Extract the [x, y] coordinate from the center of the cell holding the provided text.  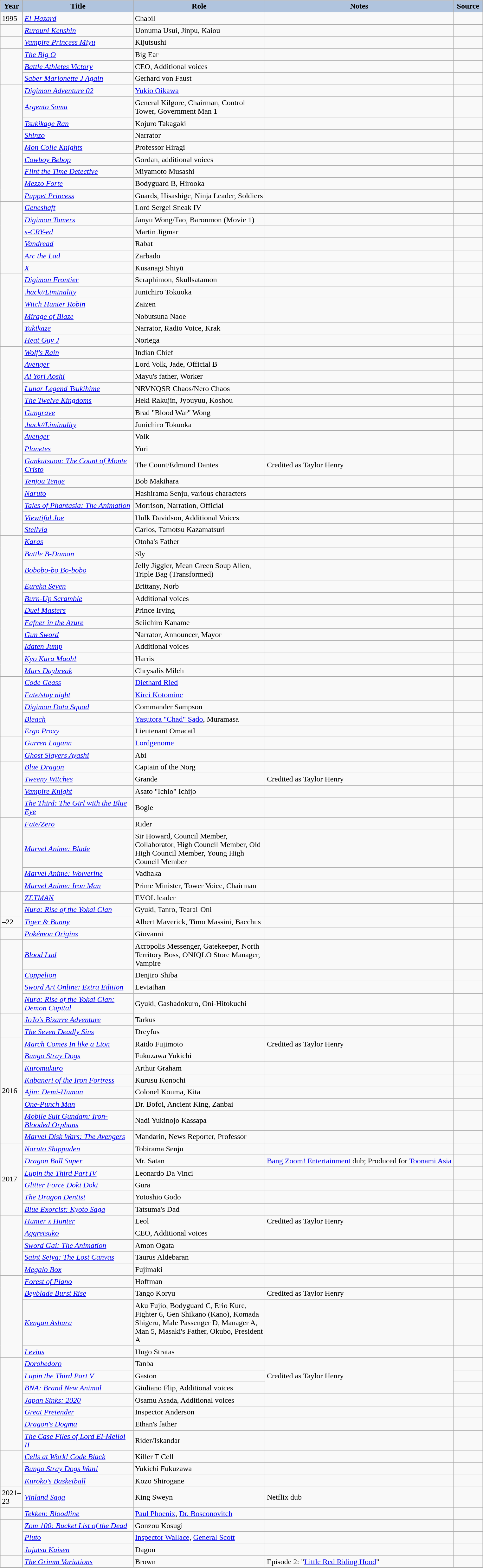
Mirage of Blaze [78, 316]
The Count/Edmund Dantes [199, 465]
Inspector Wallace, General Scott [199, 1538]
Year [11, 6]
Digimon Adventure 02 [78, 91]
El-Hazard [78, 18]
Yukikaze [78, 328]
Forest of Piano [78, 1281]
Pokémon Origins [78, 934]
Brad "Blood War" Wong [199, 413]
Mr. Satan [199, 1161]
Code Geass [78, 683]
Leonardo Da Vinci [199, 1173]
Yuri [199, 449]
Vampire Princess Miyu [78, 42]
Acropolis Messenger, Gatekeeper, North Territory Boss, ONIQLO Store Manager, Vampire [199, 954]
Dr. Bofoi, Ancient King, Zanbai [199, 1104]
Yotoshio Godo [199, 1197]
Tenjou Tenge [78, 481]
Morrison, Narration, Official [199, 505]
Bodyguard B, Hirooka [199, 184]
Big Ear [199, 54]
Glitter Force Doki Doki [78, 1185]
Vandread [78, 244]
Amon Ogata [199, 1245]
Witch Hunter Robin [78, 304]
Dagon [199, 1550]
Naruto Shippuden [78, 1149]
Gonzou Kosugi [199, 1526]
The Third: The Girl with the Blue Eye [78, 807]
Hoffman [199, 1281]
Kuroko's Basketball [78, 1481]
Planetes [78, 449]
Great Pretender [78, 1412]
Bleach [78, 719]
Japan Sinks: 2020 [78, 1400]
Bob Makihara [199, 481]
Hugo Stratas [199, 1352]
Hulk Davidson, Additional Voices [199, 517]
Vinland Saga [78, 1497]
1995 [11, 18]
Shinzo [78, 135]
Digimon Data Squad [78, 707]
Rider [199, 824]
Chabil [199, 18]
The Dragon Dentist [78, 1197]
Mars Daybreak [78, 671]
Ghost Slayers Ayashi [78, 755]
Argento Soma [78, 107]
Blue Dragon [78, 767]
JoJo's Bizarre Adventure [78, 1020]
The Case Files of Lord El-Melloi II [78, 1440]
Ai Yori Aoshi [78, 376]
s-CRY-ed [78, 232]
Source [468, 6]
Pluto [78, 1538]
March Comes In like a Lion [78, 1044]
Grande [199, 779]
Giuliano Flip, Additional voices [199, 1388]
Kusanagi Shiyū [199, 268]
Eureka Seven [78, 586]
Wolf's Rain [78, 352]
Bungo Stray Dogs Wan! [78, 1469]
Blood Lad [78, 954]
Gyuki, Gashadokuro, Oni-Hitokuchi [199, 1003]
Seraphimon, Skullsatamon [199, 280]
Vadhaka [199, 874]
Tweeny Witches [78, 779]
Taurus Aldebaran [199, 1257]
Saint Seiya: The Lost Canvas [78, 1257]
Leol [199, 1221]
Lupin the Third Part IV [78, 1173]
Nobutsuna Naoe [199, 316]
Viewtiful Joe [78, 517]
Jujutsu Kaisen [78, 1550]
Zaizen [199, 304]
Paul Phoenix, Dr. Bosconovitch [199, 1514]
Narrator, Announcer, Mayor [199, 635]
Battle B-Daman [78, 554]
Brittany, Norb [199, 586]
Gurren Lagann [78, 743]
The Grimm Variations [78, 1562]
Colonel Kouma, Kita [199, 1092]
Otoha's Father [199, 541]
2021–23 [11, 1497]
2017 [11, 1179]
Rider/Iskandar [199, 1440]
Bungo Stray Dogs [78, 1056]
Kabaneri of the Iron Fortress [78, 1080]
Tango Koryu [199, 1293]
Miyamoto Musashi [199, 172]
Hashirama Senju, various characters [199, 493]
NRVNQSR Chaos/Nero Chaos [199, 389]
Marvel Disk Wars: The Avengers [78, 1137]
Chrysalis Milch [199, 671]
Karas [78, 541]
Mon Colle Knights [78, 147]
Marvel Anime: Iron Man [78, 886]
Kuromukuro [78, 1068]
Noriega [199, 340]
Episode 2: "Little Red Riding Hood" [359, 1562]
Fujimaki [199, 1269]
Rurouni Kenshin [78, 30]
Albert Maverick, Timo Massini, Bacchus [199, 922]
Idaten Jump [78, 647]
Role [199, 6]
Gura [199, 1185]
Marvel Anime: Wolverine [78, 874]
Volk [199, 437]
Leviathan [199, 987]
Bogie [199, 807]
Saber Marionette J Again [78, 79]
Bobobo-bo Bo-bobo [78, 570]
Dragon's Dogma [78, 1424]
Inspector Anderson [199, 1412]
EVOL leader [199, 898]
Rabat [199, 244]
Osamu Asada, Additional voices [199, 1400]
Netflix dub [359, 1497]
Lieutenant Omacatl [199, 731]
Uonuma Usui, Jinpu, Kaiou [199, 30]
Mayu's father, Worker [199, 376]
Stellvia [78, 529]
Captain of the Norg [199, 767]
2016 [11, 1091]
The Big O [78, 54]
Tarkus [199, 1020]
Kengan Ashura [78, 1323]
Yasutora "Chad" Sado, Muramasa [199, 719]
Commander Sampson [199, 707]
Tobirama Senju [199, 1149]
Yukichi Fukuzawa [199, 1469]
Fate/stay night [78, 695]
ZETMAN [78, 898]
Raido Fujimoto [199, 1044]
Zom 100: Bucket List of the Dead [78, 1526]
Aggretsuko [78, 1233]
Professor Hiragi [199, 147]
Mandarin, News Reporter, Professor [199, 1137]
The Seven Deadly Sins [78, 1032]
Arthur Graham [199, 1068]
Tatsuma's Dad [199, 1209]
Vampire Knight [78, 791]
General Kilgore, Chairman, Control Tower, Government Man 1 [199, 107]
Lunar Legend Tsukihime [78, 389]
Dorohedoro [78, 1364]
Denjiro Shiba [199, 975]
Battle Athletes Victory [78, 66]
–22 [11, 922]
Indian Chief [199, 352]
Kurusu Konochi [199, 1080]
Yukio Oikawa [199, 91]
Gun Sword [78, 635]
Zarbado [199, 256]
Tanba [199, 1364]
Gaston [199, 1376]
Megalo Box [78, 1269]
Tales of Phantasia: The Animation [78, 505]
Digimon Frontier [78, 280]
Cowboy Bebop [78, 159]
Giovanni [199, 934]
Mobile Suit Gundam: Iron-Blooded Orphans [78, 1120]
Arc the Lad [78, 256]
Coppelion [78, 975]
One-Punch Man [78, 1104]
Harris [199, 659]
Digimon Tamers [78, 220]
Killer T Cell [199, 1457]
Geneshaft [78, 208]
Cells at Work! Code Black [78, 1457]
Kozo Shirogane [199, 1481]
Ethan's father [199, 1424]
Sly [199, 554]
X [78, 268]
Dreyfus [199, 1032]
Notes [359, 6]
Heki Rakujin, Jyouyuu, Koshou [199, 401]
Fate/Zero [78, 824]
Jelly Jiggler, Mean Green Soup Alien, Triple Bag (Transformed) [199, 570]
Guards, Hisashige, Ninja Leader, Soldiers [199, 196]
Kirei Kotomine [199, 695]
Kyo Kara Maoh! [78, 659]
Gordan, additional voices [199, 159]
Flint the Time Detective [78, 172]
Abi [199, 755]
Tsukikage Ran [78, 123]
Mezzo Forte [78, 184]
Dragon Ball Super [78, 1161]
Gankutsuou: The Count of Monte Cristo [78, 465]
Sir Howard, Council Member, Collaborator, High Council Member, Old High Council Member, Young High Council Member [199, 849]
Prince Irving [199, 610]
Nura: Rise of the Yokai Clan [78, 910]
Seiichiro Kaname [199, 623]
Nadi Yukinojo Kassapa [199, 1120]
Carlos, Tamotsu Kazamatsuri [199, 529]
Martin Jigmar [199, 232]
Heat Guy J [78, 340]
Diethard Ried [199, 683]
Naruto [78, 493]
Narrator [199, 135]
Fukuzawa Yukichi [199, 1056]
Hunter x Hunter [78, 1221]
Sword Art Online: Extra Edition [78, 987]
Lord Volk, Jade, Official B [199, 364]
Lordgenome [199, 743]
Sword Gai: The Animation [78, 1245]
Lord Sergei Sneak IV [199, 208]
Gyuki, Tanro, Tearai-Oni [199, 910]
Narrator, Radio Voice, Krak [199, 328]
Tiger & Bunny [78, 922]
The Twelve Kingdoms [78, 401]
Puppet Princess [78, 196]
Prime Minister, Tower Voice, Chairman [199, 886]
Brown [199, 1562]
Kojuro Takagaki [199, 123]
Duel Masters [78, 610]
Beyblade Burst Rise [78, 1293]
Levius [78, 1352]
Kijutsushi [199, 42]
Lupin the Third Part V [78, 1376]
Marvel Anime: Blade [78, 849]
BNA: Brand New Animal [78, 1388]
King Sweyn [199, 1497]
Janyu Wong/Tao, Baronmon (Movie 1) [199, 220]
Gungrave [78, 413]
Title [78, 6]
Burn-Up Scramble [78, 598]
Ajin: Demi-Human [78, 1092]
Gerhard von Faust [199, 79]
Asato "Ichio" Ichijo [199, 791]
Nura: Rise of the Yokai Clan: Demon Capital [78, 1003]
Ergo Proxy [78, 731]
Blue Exorcist: Kyoto Saga [78, 1209]
Tekken: Bloodline [78, 1514]
Bang Zoom! Entertainment dub; Produced for Toonami Asia [359, 1161]
Fafner in the Azure [78, 623]
